Search for the cell housing the specified text and yield its (x, y) center coordinate. 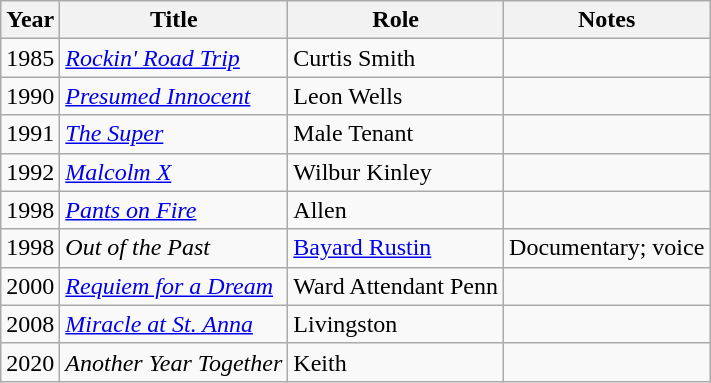
Wilbur Kinley (396, 172)
Livingston (396, 324)
Bayard Rustin (396, 248)
2020 (30, 362)
Requiem for a Dream (174, 286)
1991 (30, 134)
1992 (30, 172)
Notes (607, 20)
The Super (174, 134)
Presumed Innocent (174, 96)
2008 (30, 324)
Miracle at St. Anna (174, 324)
Role (396, 20)
Rockin' Road Trip (174, 58)
Curtis Smith (396, 58)
1990 (30, 96)
Leon Wells (396, 96)
Out of the Past (174, 248)
Allen (396, 210)
1985 (30, 58)
Keith (396, 362)
Malcolm X (174, 172)
Documentary; voice (607, 248)
2000 (30, 286)
Title (174, 20)
Male Tenant (396, 134)
Another Year Together (174, 362)
Ward Attendant Penn (396, 286)
Pants on Fire (174, 210)
Year (30, 20)
